Identify which cell holds the provided text, then report its [x, y] central coordinate. 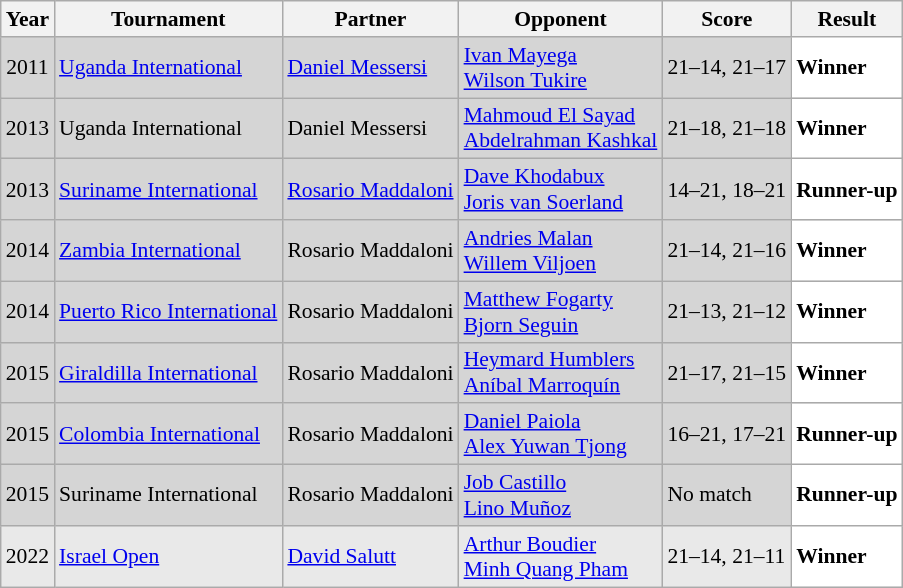
Score [726, 19]
Matthew Fogarty Bjorn Seguin [561, 312]
21–14, 21–16 [726, 250]
21–13, 21–12 [726, 312]
Israel Open [168, 556]
21–17, 21–15 [726, 372]
Giraldilla International [168, 372]
21–18, 21–18 [726, 128]
Opponent [561, 19]
Mahmoud El Sayad Abdelrahman Kashkal [561, 128]
Result [846, 19]
Year [28, 19]
Dave Khodabux Joris van Soerland [561, 190]
2011 [28, 68]
Andries Malan Willem Viljoen [561, 250]
David Salutt [370, 556]
21–14, 21–17 [726, 68]
Tournament [168, 19]
14–21, 18–21 [726, 190]
Heymard Humblers Aníbal Marroquín [561, 372]
21–14, 21–11 [726, 556]
Colombia International [168, 434]
Partner [370, 19]
Ivan Mayega Wilson Tukire [561, 68]
Job Castillo Lino Muñoz [561, 496]
16–21, 17–21 [726, 434]
2022 [28, 556]
Puerto Rico International [168, 312]
Arthur Boudier Minh Quang Pham [561, 556]
Zambia International [168, 250]
No match [726, 496]
Daniel Paiola Alex Yuwan Tjong [561, 434]
